Pinpoint the cell where the given text exists, returning its [x, y] midpoint coordinate. 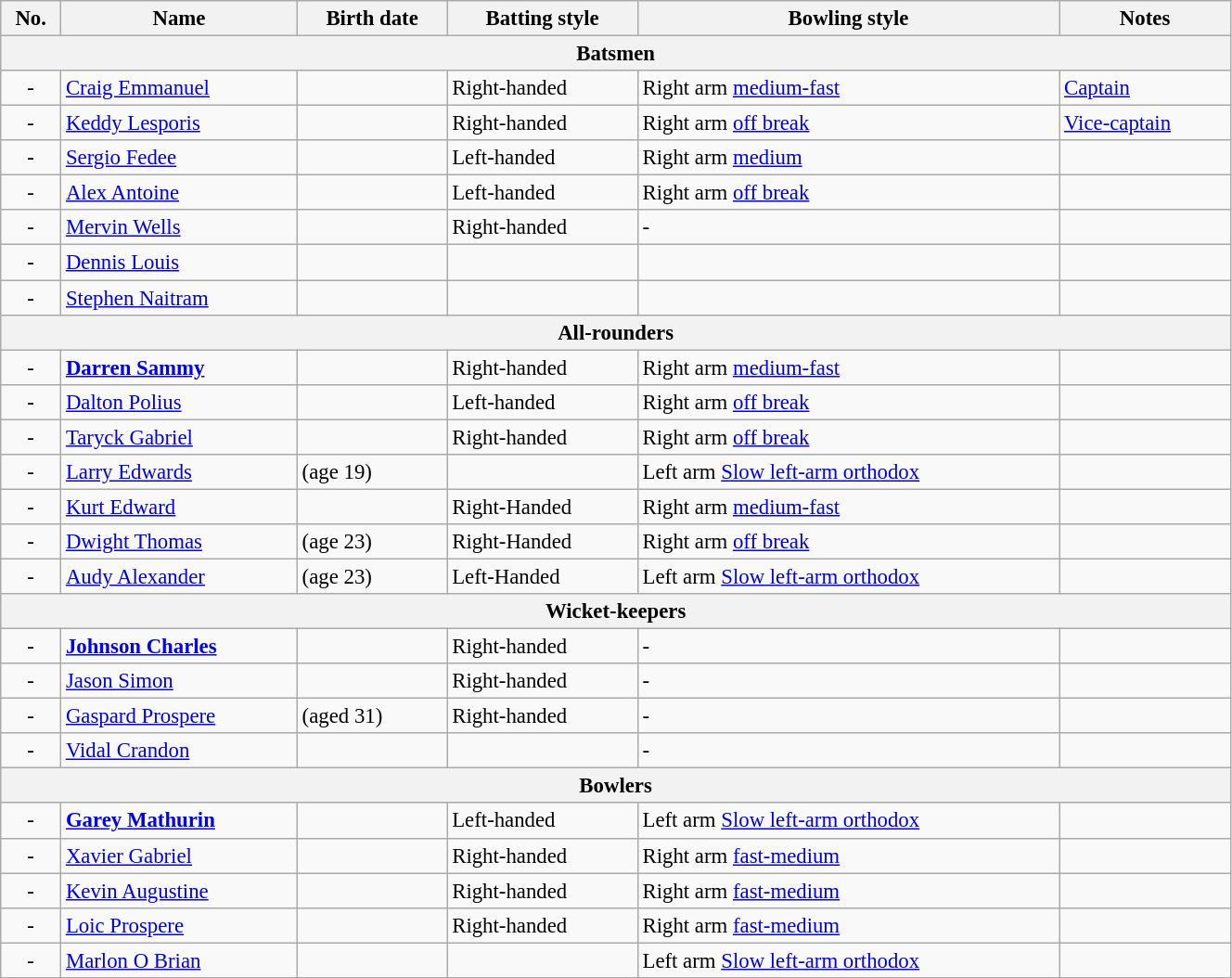
Craig Emmanuel [180, 88]
Captain [1145, 88]
Vidal Crandon [180, 751]
Mervin Wells [180, 227]
Gaspard Prospere [180, 716]
Jason Simon [180, 681]
Sergio Fedee [180, 158]
No. [32, 19]
Kevin Augustine [180, 891]
Taryck Gabriel [180, 437]
Larry Edwards [180, 472]
Johnson Charles [180, 647]
Batsmen [616, 54]
Birth date [372, 19]
Garey Mathurin [180, 821]
(age 19) [372, 472]
Bowlers [616, 786]
Name [180, 19]
Xavier Gabriel [180, 856]
Vice-captain [1145, 123]
Dalton Polius [180, 402]
(aged 31) [372, 716]
Bowling style [848, 19]
Left-Handed [542, 576]
Alex Antoine [180, 193]
Loic Prospere [180, 925]
Audy Alexander [180, 576]
Dennis Louis [180, 263]
Marlon O Brian [180, 960]
Stephen Naitram [180, 298]
Notes [1145, 19]
Keddy Lesporis [180, 123]
Dwight Thomas [180, 542]
Wicket-keepers [616, 611]
Darren Sammy [180, 367]
Batting style [542, 19]
All-rounders [616, 332]
Right arm medium [848, 158]
Kurt Edward [180, 507]
